For the text-containing cell, return its midpoint in (X, Y) coordinate format. 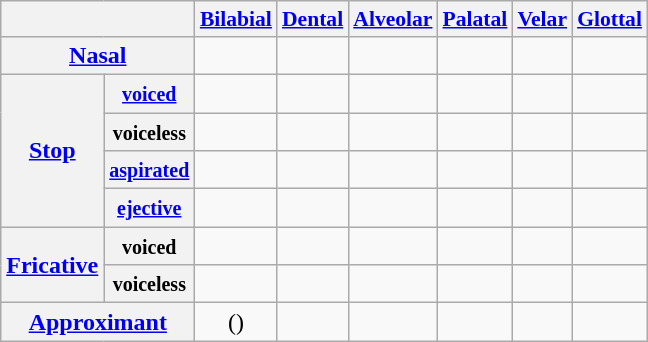
Palatal (474, 19)
Bilabial (236, 19)
Glottal (610, 19)
Fricative (52, 265)
aspirated (150, 170)
ejective (150, 208)
Stop (52, 150)
Dental (312, 19)
Velar (542, 19)
() (236, 322)
Alveolar (392, 19)
Approximant (98, 322)
Nasal (98, 55)
